Return (X, Y) of the center of cell containing provided text 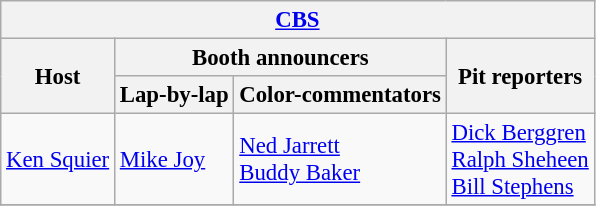
Color-commentators (340, 95)
CBS (298, 20)
Booth announcers (280, 58)
Ken Squier (58, 160)
Lap-by-lap (174, 95)
Ned Jarrett Buddy Baker (340, 160)
Host (58, 76)
Pit reporters (520, 76)
Dick Berggren Ralph Sheheen Bill Stephens (520, 160)
Mike Joy (174, 160)
